Capture the cell that displays the provided text and extract its [X, Y] central coordinate. 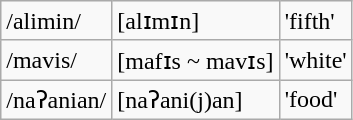
'food' [316, 100]
[alɪmɪn] [196, 21]
/alimin/ [56, 21]
/naʔanian/ [56, 100]
[mafɪs ~ mavɪs] [196, 60]
'white' [316, 60]
/mavis/ [56, 60]
[naʔani(j)an] [196, 100]
'fifth' [316, 21]
